Determine the (x, y) coordinate at the center of the cell enclosing the given text.  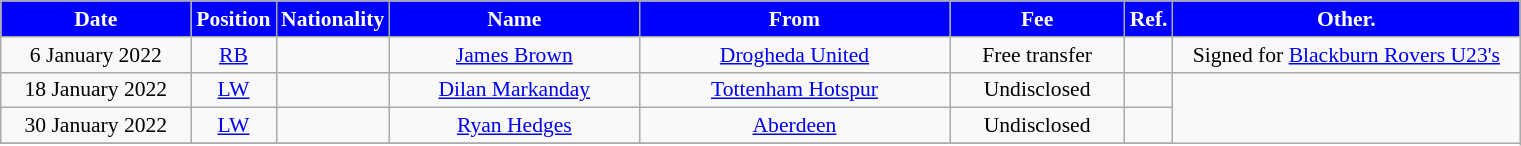
30 January 2022 (96, 126)
Name (514, 19)
Tottenham Hotspur (794, 90)
Ref. (1149, 19)
From (794, 19)
Fee (1038, 19)
Position (234, 19)
Ryan Hedges (514, 126)
Signed for Blackburn Rovers U23's (1347, 55)
Date (96, 19)
James Brown (514, 55)
18 January 2022 (96, 90)
Aberdeen (794, 126)
Other. (1347, 19)
Dilan Markanday (514, 90)
Nationality (332, 19)
6 January 2022 (96, 55)
Drogheda United (794, 55)
Free transfer (1038, 55)
RB (234, 55)
